Pinpoint the cell where the given text exists, returning its [X, Y] midpoint coordinate. 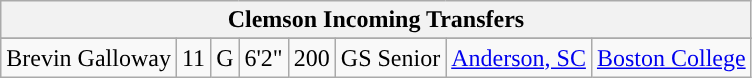
11 [193, 58]
6'2" [264, 58]
Anderson, SC [519, 58]
200 [312, 58]
Clemson Incoming Transfers [376, 20]
Boston College [671, 58]
Brevin Galloway [89, 58]
G [225, 58]
GS Senior [390, 58]
